Determine the [x, y] coordinate at the center of the cell enclosing the given text.  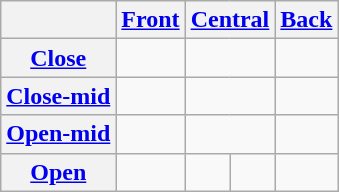
Close [58, 58]
Open [58, 172]
Front [150, 20]
Close-mid [58, 96]
Back [306, 20]
Central [230, 20]
Open-mid [58, 134]
